Detect which cell encompasses the target text, then output its [X, Y] center coordinate. 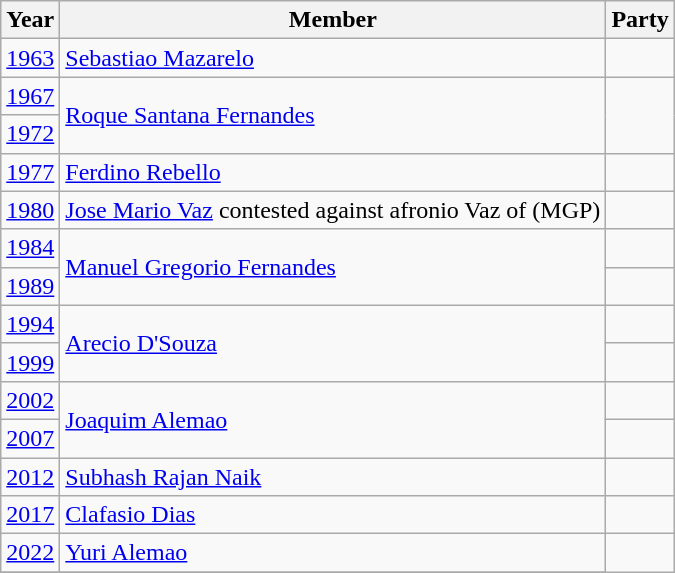
1989 [30, 286]
Party [640, 20]
Member [333, 20]
2017 [30, 515]
Jose Mario Vaz contested against afronio Vaz of (MGP) [333, 210]
1984 [30, 248]
Year [30, 20]
Arecio D'Souza [333, 343]
1999 [30, 362]
1963 [30, 58]
2002 [30, 400]
1994 [30, 324]
1972 [30, 134]
2012 [30, 477]
Yuri Alemao [333, 553]
Ferdino Rebello [333, 172]
1967 [30, 96]
Sebastiao Mazarelo [333, 58]
Manuel Gregorio Fernandes [333, 267]
Joaquim Alemao [333, 419]
Subhash Rajan Naik [333, 477]
2022 [30, 553]
Roque Santana Fernandes [333, 115]
2007 [30, 438]
1977 [30, 172]
1980 [30, 210]
Clafasio Dias [333, 515]
